Scan for the cell matching the given text and deliver its (x, y) coordinate at center. 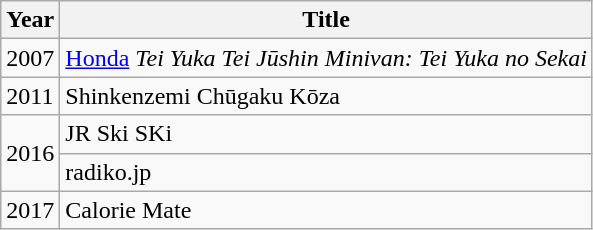
radiko.jp (326, 172)
2017 (30, 210)
Title (326, 20)
Shinkenzemi Chūgaku Kōza (326, 96)
Year (30, 20)
JR Ski SKi (326, 134)
2007 (30, 58)
Calorie Mate (326, 210)
Honda Tei Yuka Tei Jūshin Minivan: Tei Yuka no Sekai (326, 58)
2011 (30, 96)
2016 (30, 153)
